Pinpoint the cell where the given text exists, returning its [x, y] midpoint coordinate. 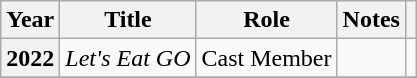
2022 [30, 58]
Title [128, 20]
Let's Eat GO [128, 58]
Role [266, 20]
Cast Member [266, 58]
Notes [371, 20]
Year [30, 20]
